Extract the [X, Y] coordinate from the center of the cell holding the provided text.  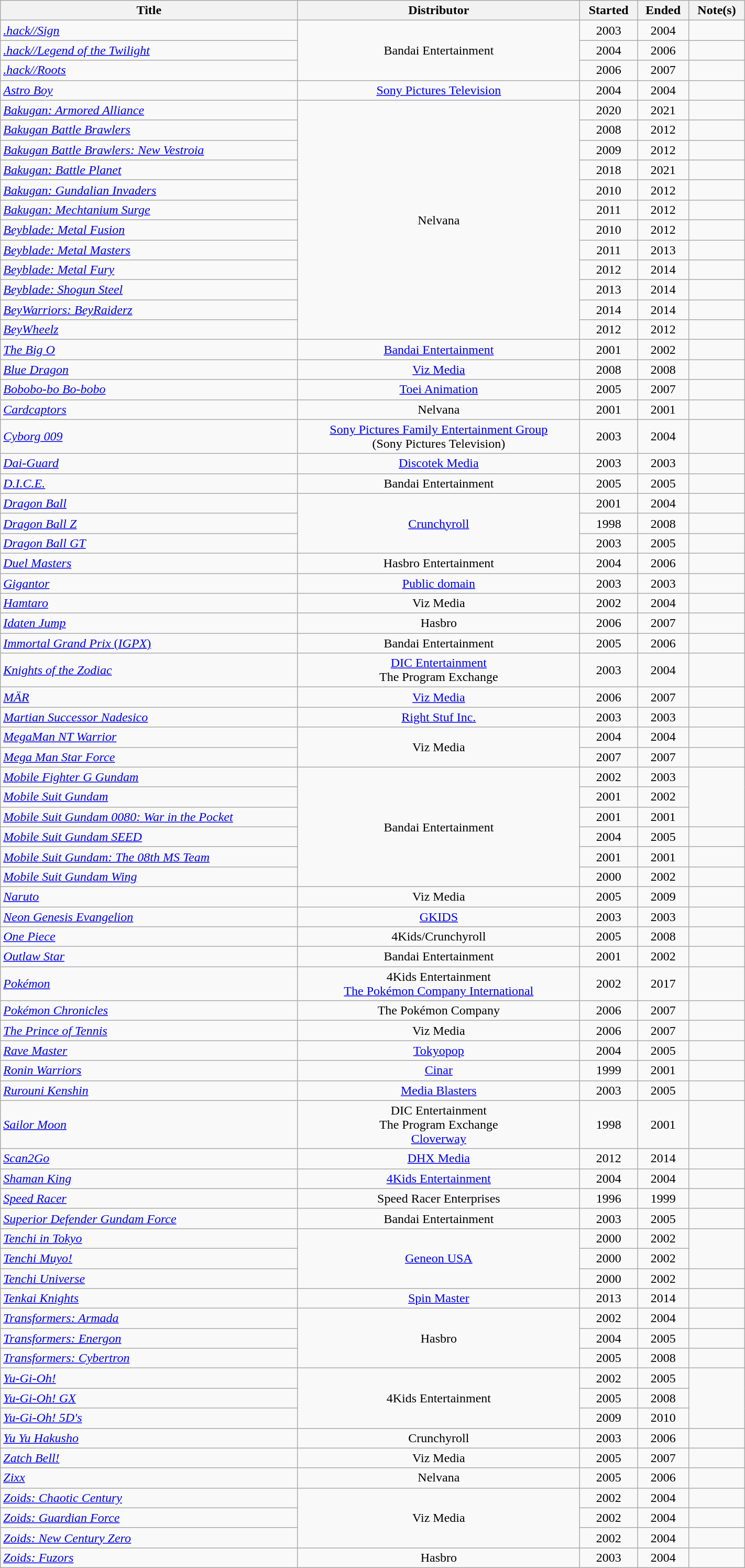
Hamtaro [149, 603]
BeyWarriors: BeyRaiderz [149, 310]
Beyblade: Metal Fusion [149, 230]
Zixx [149, 1478]
The Prince of Tennis [149, 1031]
Sony Pictures Television [439, 90]
Knights of the Zodiac [149, 670]
Cyborg 009 [149, 436]
Discotek Media [439, 463]
Started [609, 10]
One Piece [149, 937]
Yu-Gi-Oh! GX [149, 1398]
Bakugan: Battle Planet [149, 170]
Cardcaptors [149, 409]
Yu-Gi-Oh! [149, 1378]
Naruto [149, 896]
Outlaw Star [149, 957]
Title [149, 10]
Beyblade: Metal Masters [149, 250]
Neon Genesis Evangelion [149, 917]
MÄR [149, 697]
Dragon Ball [149, 503]
Cinar [439, 1070]
Zatch Bell! [149, 1458]
Gigantor [149, 583]
Tenchi Muyo! [149, 1258]
Astro Boy [149, 90]
Bakugan: Mechtanium Surge [149, 210]
Hasbro Entertainment [439, 563]
Yu Yu Hakusho [149, 1438]
The Pokémon Company [439, 1011]
Rurouni Kenshin [149, 1090]
Beyblade: Shogun Steel [149, 290]
Toei Animation [439, 390]
DIC EntertainmentThe Program ExchangeCloverway [439, 1124]
Speed Racer Enterprises [439, 1198]
Dragon Ball Z [149, 523]
BeyWheelz [149, 330]
.hack//Sign [149, 30]
.hack//Legend of the Twilight [149, 50]
4Kids EntertainmentThe Pokémon Company International [439, 983]
MegaMan NT Warrior [149, 737]
Zoids: Guardian Force [149, 1518]
Dragon Ball GT [149, 543]
Immortal Grand Prix (IGPX) [149, 643]
Bakugan Battle Brawlers [149, 130]
DIC Entertainment The Program Exchange [439, 670]
Pokémon [149, 983]
Mobile Suit Gundam SEED [149, 837]
Mobile Suit Gundam 0080: War in the Pocket [149, 817]
Mobile Suit Gundam: The 08th MS Team [149, 857]
Superior Defender Gundam Force [149, 1218]
Right Stuf Inc. [439, 717]
Ended [663, 10]
2020 [609, 110]
Bakugan: Armored Alliance [149, 110]
Beyblade: Metal Fury [149, 270]
Tenchi Universe [149, 1279]
Blue Dragon [149, 370]
Mobile Fighter G Gundam [149, 777]
DHX Media [439, 1159]
Bakugan Battle Brawlers: New Vestroia [149, 150]
Bobobo-bo Bo-bobo [149, 390]
Mobile Suit Gundam [149, 797]
GKIDS [439, 917]
Ronin Warriors [149, 1070]
Geneon USA [439, 1258]
2017 [663, 983]
D.I.C.E. [149, 483]
Mobile Suit Gundam Wing [149, 877]
Transformers: Armada [149, 1318]
Zoids: Chaotic Century [149, 1498]
1996 [609, 1198]
Shaman King [149, 1178]
Distributor [439, 10]
Sony Pictures Family Entertainment Group(Sony Pictures Television) [439, 436]
Spin Master [439, 1299]
Rave Master [149, 1051]
Tenkai Knights [149, 1299]
Mega Man Star Force [149, 757]
4Kids/Crunchyroll [439, 937]
Scan2Go [149, 1159]
Transformers: Energon [149, 1338]
.hack//Roots [149, 70]
Transformers: Cybertron [149, 1358]
Sailor Moon [149, 1124]
Duel Masters [149, 563]
The Big O [149, 350]
Media Blasters [439, 1090]
Idaten Jump [149, 623]
Note(s) [717, 10]
Zoids: Fuzors [149, 1558]
Martian Successor Nadesico [149, 717]
Bakugan: Gundalian Invaders [149, 190]
Public domain [439, 583]
2018 [609, 170]
Zoids: New Century Zero [149, 1538]
Tokyopop [439, 1051]
Pokémon Chronicles [149, 1011]
Speed Racer [149, 1198]
Tenchi in Tokyo [149, 1238]
Yu-Gi-Oh! 5D's [149, 1418]
Dai-Guard [149, 463]
